Pinpoint the cell where the given text exists, returning its [X, Y] midpoint coordinate. 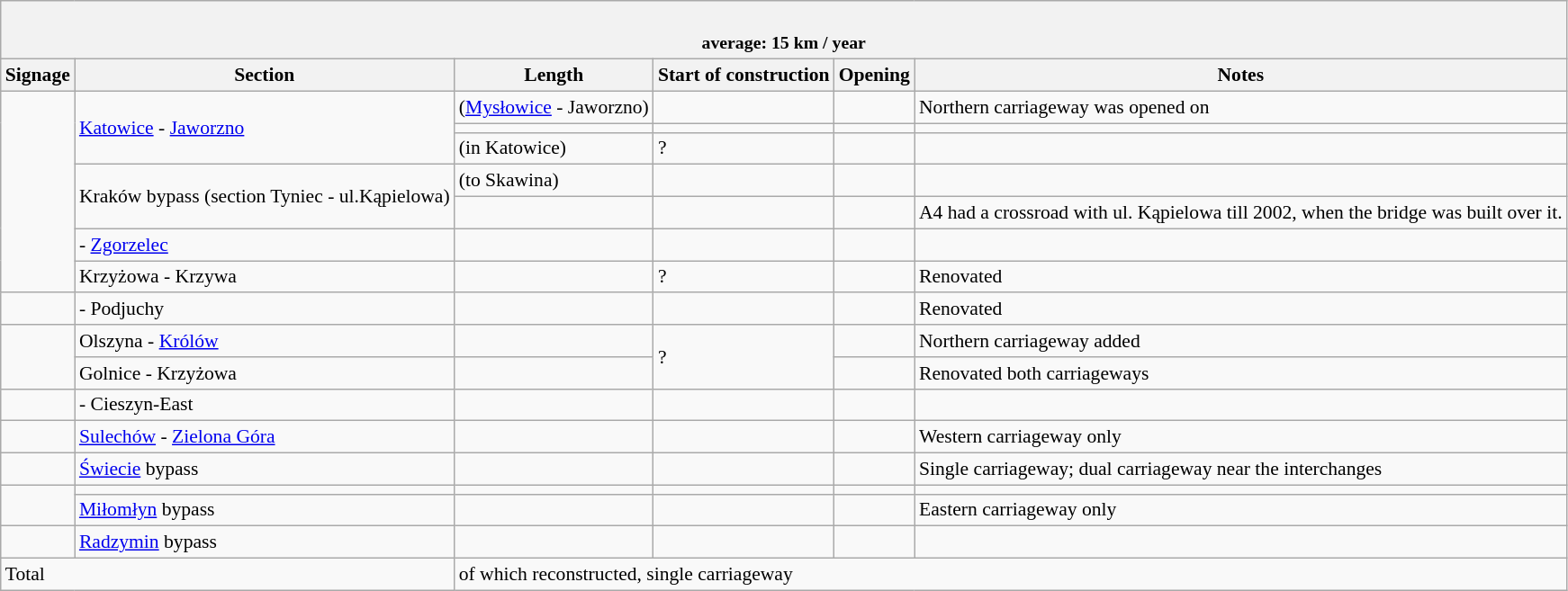
(to Skawina) [554, 181]
average: 15 km / year [784, 31]
- Podjuchy [265, 309]
Single carriageway; dual carriageway near the interchanges [1240, 470]
(Mysłowice - Jaworzno) [554, 108]
- Zgorzelec [265, 245]
Renovated both carriageways [1240, 373]
Olszyna - Królów [265, 341]
Start of construction [743, 76]
- Cieszyn-East [265, 405]
(in Katowice) [554, 148]
of which reconstructed, single carriageway [1011, 575]
Świecie bypass [265, 470]
Signage [38, 76]
Katowice - Jaworzno [265, 128]
Notes [1240, 76]
Kraków bypass (section Tyniec - ul.Kąpielowa) [265, 196]
Sulechów - Zielona Góra [265, 437]
Eastern carriageway only [1240, 510]
Radzymin bypass [265, 542]
Length [554, 76]
Northern carriageway was opened on [1240, 108]
Golnice - Krzyżowa [265, 373]
Northern carriageway added [1240, 341]
Opening [875, 76]
Section [265, 76]
Total [228, 575]
Miłomłyn bypass [265, 510]
Krzyżowa - Krzywa [265, 277]
Western carriageway only [1240, 437]
A4 had a crossroad with ul. Kąpielowa till 2002, when the bridge was built over it. [1240, 213]
